Find where the given text appears and provide that cell's center as [x, y] coordinate. 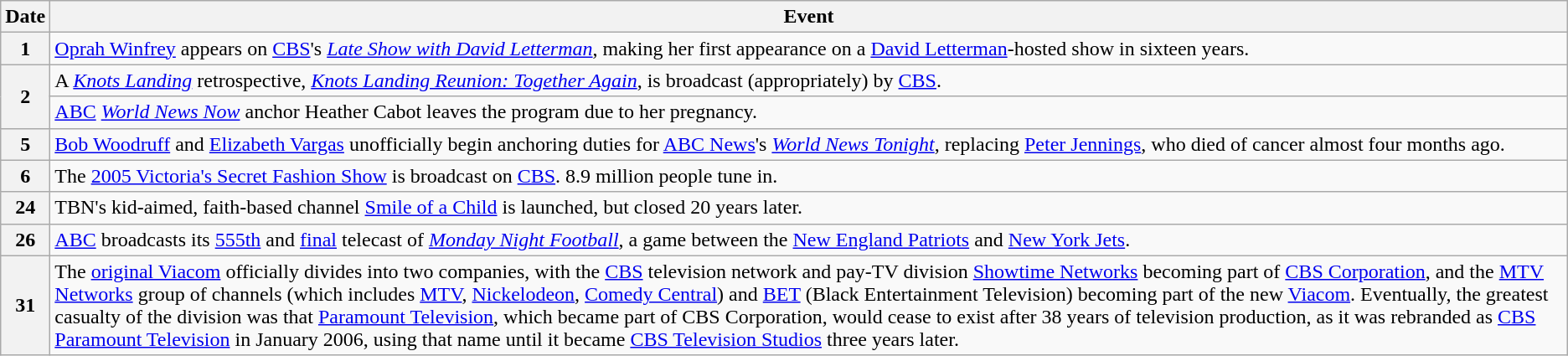
ABC World News Now anchor Heather Cabot leaves the program due to her pregnancy. [809, 112]
6 [25, 176]
24 [25, 208]
5 [25, 144]
Date [25, 17]
1 [25, 49]
A Knots Landing retrospective, Knots Landing Reunion: Together Again, is broadcast (appropriately) by CBS. [809, 80]
ABC broadcasts its 555th and final telecast of Monday Night Football, a game between the New England Patriots and New York Jets. [809, 240]
TBN's kid-aimed, faith-based channel Smile of a Child is launched, but closed 20 years later. [809, 208]
Oprah Winfrey appears on CBS's Late Show with David Letterman, making her first appearance on a David Letterman-hosted show in sixteen years. [809, 49]
31 [25, 305]
2 [25, 96]
The 2005 Victoria's Secret Fashion Show is broadcast on CBS. 8.9 million people tune in. [809, 176]
26 [25, 240]
Event [809, 17]
